From the cell containing the given text, extract its center point as [x, y] coordinate. 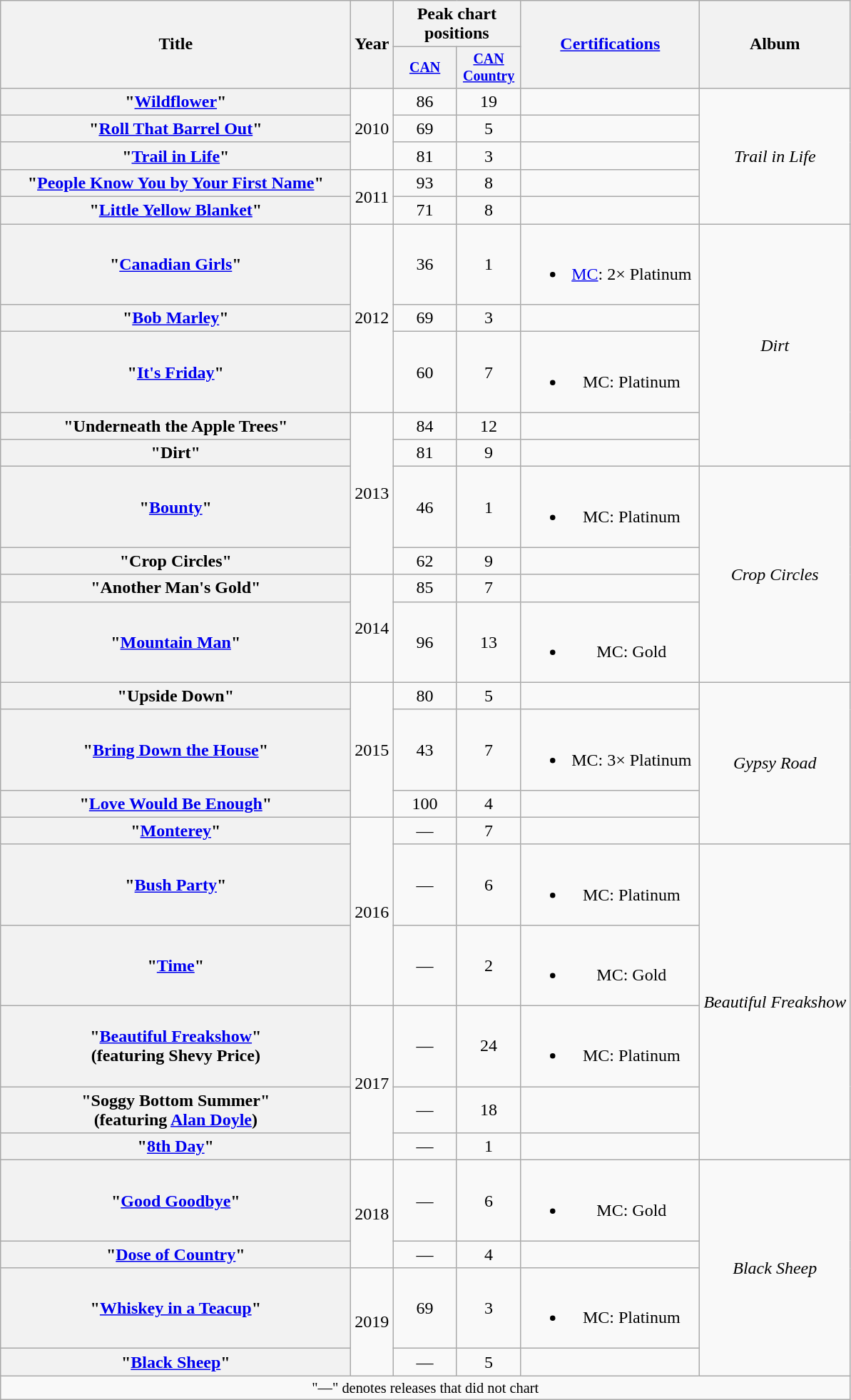
46 [425, 507]
2017 [372, 1083]
18 [488, 1110]
MC: 2× Platinum [611, 264]
100 [425, 803]
62 [425, 561]
"Little Yellow Blanket" [175, 210]
Crop Circles [775, 574]
"Underneath the Apple Trees" [175, 426]
13 [488, 642]
80 [425, 696]
"Love Would Be Enough" [175, 803]
Black Sheep [775, 1268]
"Mountain Man" [175, 642]
"Another Man's Gold" [175, 588]
2015 [372, 749]
"Bounty" [175, 507]
"Whiskey in a Teacup" [175, 1309]
MC: 3× Platinum [611, 749]
CAN [425, 67]
71 [425, 210]
2 [488, 965]
Album [775, 44]
"Beautiful Freakshow"(featuring Shevy Price) [175, 1046]
2010 [372, 128]
2012 [372, 318]
Title [175, 44]
"Roll That Barrel Out" [175, 128]
86 [425, 101]
"Trail in Life" [175, 156]
24 [488, 1046]
"Soggy Bottom Summer"(featuring Alan Doyle) [175, 1110]
"Monterey" [175, 831]
"Wildflower" [175, 101]
Year [372, 44]
2014 [372, 628]
2011 [372, 196]
Gypsy Road [775, 764]
43 [425, 749]
Dirt [775, 345]
"People Know You by Your First Name" [175, 183]
2016 [372, 911]
"8th Day" [175, 1147]
"It's Friday" [175, 372]
2013 [372, 494]
Certifications [611, 44]
Beautiful Freakshow [775, 1002]
"Bring Down the House" [175, 749]
"Canadian Girls" [175, 264]
"Bush Party" [175, 885]
Peak chartpositions [457, 24]
"Dirt" [175, 453]
2019 [372, 1322]
85 [425, 588]
"Crop Circles" [175, 561]
36 [425, 264]
60 [425, 372]
"Black Sheep" [175, 1362]
"Upside Down" [175, 696]
2018 [372, 1214]
"Dose of Country" [175, 1254]
"Bob Marley" [175, 318]
"Good Goodbye" [175, 1200]
Trail in Life [775, 156]
84 [425, 426]
CAN Country [488, 67]
"Time" [175, 965]
12 [488, 426]
"—" denotes releases that did not chart [425, 1388]
19 [488, 101]
96 [425, 642]
93 [425, 183]
